Scan for the cell matching the given text and deliver its [X, Y] coordinate at center. 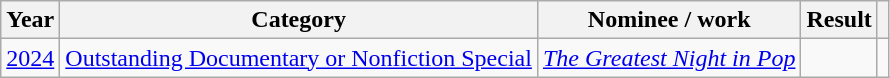
Category [299, 20]
Result [839, 20]
Outstanding Documentary or Nonfiction Special [299, 58]
Nominee / work [669, 20]
2024 [30, 58]
Year [30, 20]
The Greatest Night in Pop [669, 58]
